From the cell containing the given text, extract its center point as (x, y) coordinate. 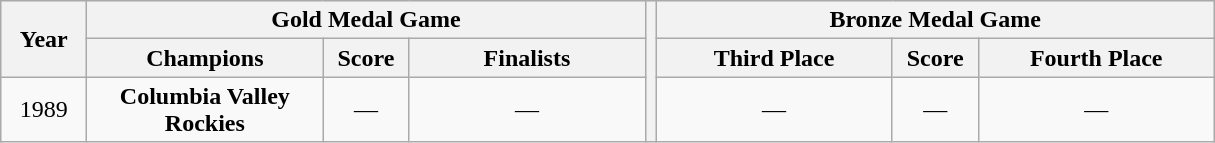
Gold Medal Game (366, 20)
Finalists (527, 58)
Champions (205, 58)
Bronze Medal Game (935, 20)
Fourth Place (1096, 58)
Year (44, 39)
1989 (44, 110)
Third Place (774, 58)
Columbia Valley Rockies (205, 110)
